For the text-containing cell, return its midpoint in [X, Y] coordinate format. 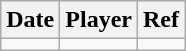
Player [99, 20]
Ref [160, 20]
Date [30, 20]
